Identify which cell holds the provided text, then report its [x, y] central coordinate. 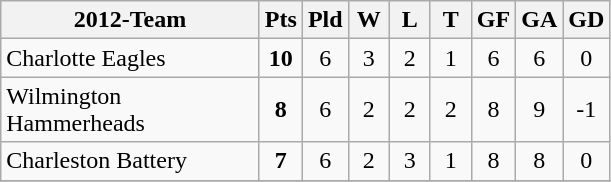
GA [540, 20]
GD [586, 20]
W [368, 20]
Pld [325, 20]
L [410, 20]
7 [280, 161]
2012-Team [130, 20]
Wilmington Hammerheads [130, 110]
10 [280, 58]
Charlotte Eagles [130, 58]
Pts [280, 20]
GF [493, 20]
-1 [586, 110]
9 [540, 110]
T [450, 20]
Charleston Battery [130, 161]
